Output the (x, y) coordinate of the center of the cell containing the given text.  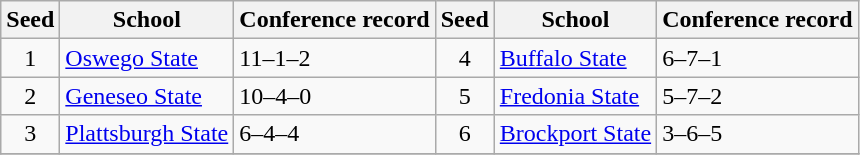
Geneseo State (147, 96)
Brockport State (575, 134)
6–7–1 (758, 58)
Fredonia State (575, 96)
Plattsburgh State (147, 134)
2 (30, 96)
6 (464, 134)
5 (464, 96)
1 (30, 58)
11–1–2 (334, 58)
3–6–5 (758, 134)
5–7–2 (758, 96)
4 (464, 58)
3 (30, 134)
Buffalo State (575, 58)
6–4–4 (334, 134)
10–4–0 (334, 96)
Oswego State (147, 58)
